Locate the cell with the specified text and output its [x, y] center coordinate. 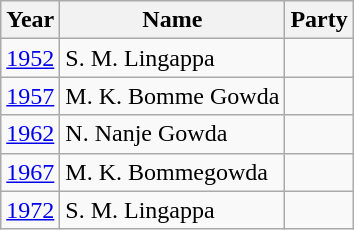
1952 [30, 58]
Year [30, 20]
M. K. Bommegowda [172, 172]
N. Nanje Gowda [172, 134]
1957 [30, 96]
Party [319, 20]
1967 [30, 172]
M. K. Bomme Gowda [172, 96]
Name [172, 20]
1962 [30, 134]
1972 [30, 210]
